Identify which cell holds the provided text, then report its (x, y) central coordinate. 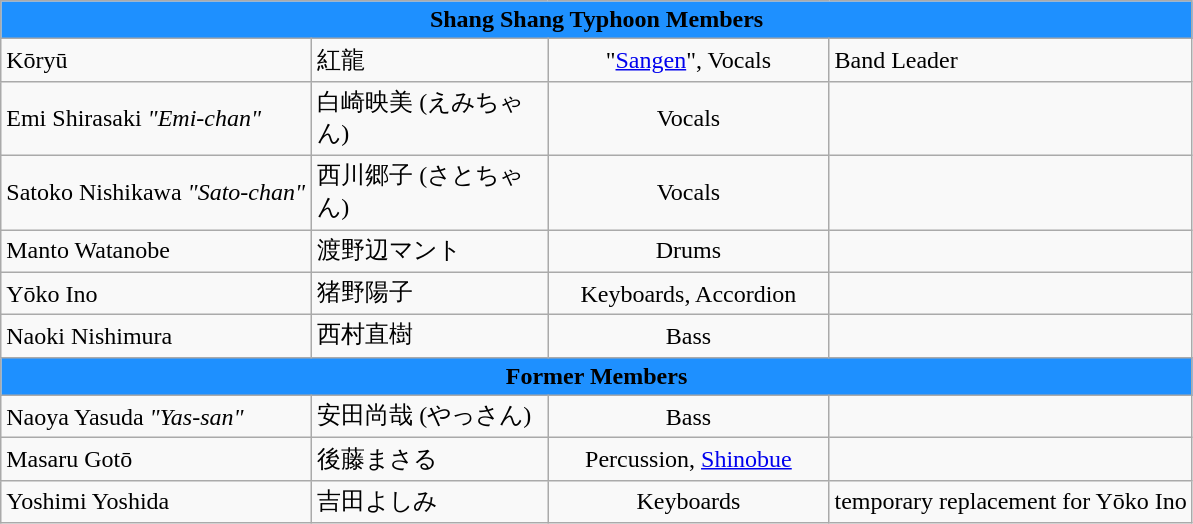
Drums (688, 252)
Keyboards (688, 502)
Kōryū (156, 60)
Masaru Gotō (156, 460)
Manto Watanobe (156, 252)
Naoya Yasuda "Yas-san" (156, 416)
Keyboards, Accordion (688, 294)
Yōko Ino (156, 294)
吉田よしみ (430, 502)
temporary replacement for Yōko Ino (1010, 502)
渡野辺マント (430, 252)
西川郷子 (さとちゃん) (430, 192)
Band Leader (1010, 60)
後藤まさる (430, 460)
Satoko Nishikawa "Sato-chan" (156, 192)
Emi Shirasaki "Emi-chan" (156, 118)
"Sangen", Vocals (688, 60)
Former Members (597, 376)
紅龍 (430, 60)
Naoki Nishimura (156, 336)
Percussion, Shinobue (688, 460)
西村直樹 (430, 336)
安田尚哉 (やっさん) (430, 416)
猪野陽子 (430, 294)
Yoshimi Yoshida (156, 502)
Shang Shang Typhoon Members (597, 20)
白崎映美 (えみちゃん) (430, 118)
